Output the (x, y) coordinate of the center of the cell containing the given text.  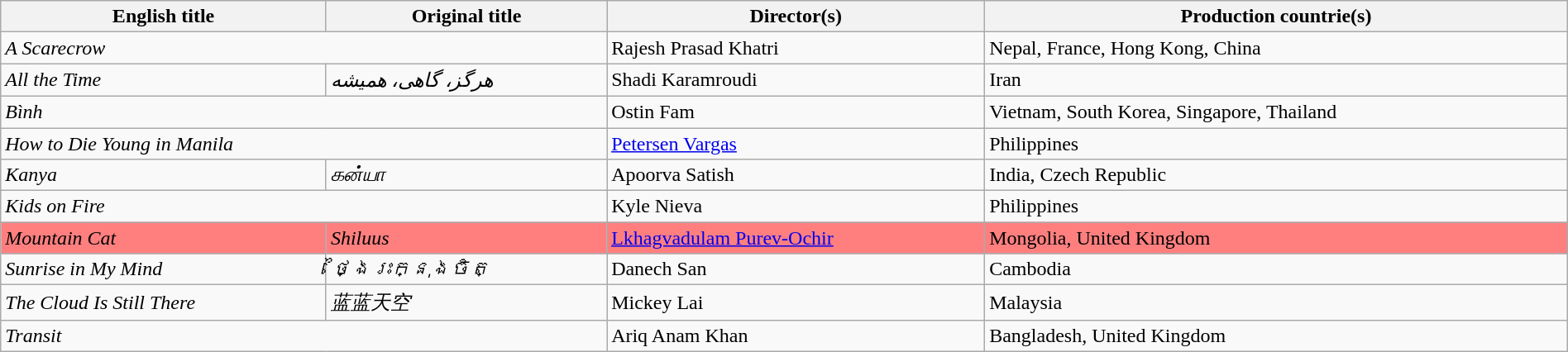
Shiluus (466, 238)
هرگز، گاهی، همیشه (466, 80)
Malaysia (1277, 302)
Mongolia, United Kingdom (1277, 238)
Lkhagvadulam Purev-Ochir (796, 238)
How to Die Young in Manila (304, 143)
Bangladesh, United Kingdom (1277, 335)
கன்யா (466, 175)
Cambodia (1277, 269)
Kanya (164, 175)
Apoorva Satish (796, 175)
Vietnam, South Korea, Singapore, Thailand (1277, 112)
India, Czech Republic (1277, 175)
Kyle Nieva (796, 207)
Director(s) (796, 17)
Danech San (796, 269)
Shadi Karamroudi (796, 80)
Iran (1277, 80)
Production countrie(s) (1277, 17)
Kids on Fire (304, 207)
Rajesh Prasad Khatri (796, 48)
Nepal, France, Hong Kong, China (1277, 48)
Mickey Lai (796, 302)
All the Time (164, 80)
English title (164, 17)
Ostin Fam (796, 112)
Transit (304, 335)
ថ្ងៃរះក្នុងចិត្ (466, 269)
Ariq Anam Khan (796, 335)
The Cloud Is Still There (164, 302)
Original title (466, 17)
Sunrise in My Mind (164, 269)
蓝蓝天空 (466, 302)
A Scarecrow (304, 48)
Bình (304, 112)
Petersen Vargas (796, 143)
Mountain Cat (164, 238)
